Return the [x, y] coordinate for the center point of the cell that contains the specified text.  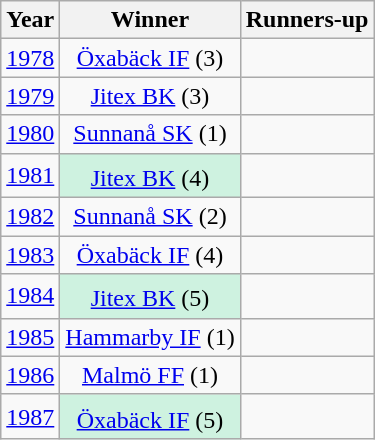
1978 [30, 58]
Öxabäck IF (5) [150, 416]
Winner [150, 20]
1980 [30, 134]
Öxabäck IF (3) [150, 58]
1983 [30, 255]
1982 [30, 217]
Hammarby IF (1) [150, 337]
Sunnanå SK (2) [150, 217]
1987 [30, 416]
1986 [30, 375]
Runners-up [307, 20]
Jitex BK (5) [150, 296]
1981 [30, 176]
1985 [30, 337]
1979 [30, 96]
Jitex BK (3) [150, 96]
Year [30, 20]
1984 [30, 296]
Malmö FF (1) [150, 375]
Öxabäck IF (4) [150, 255]
Sunnanå SK (1) [150, 134]
Jitex BK (4) [150, 176]
